Return the [x, y] coordinate for the center point of the cell that contains the specified text.  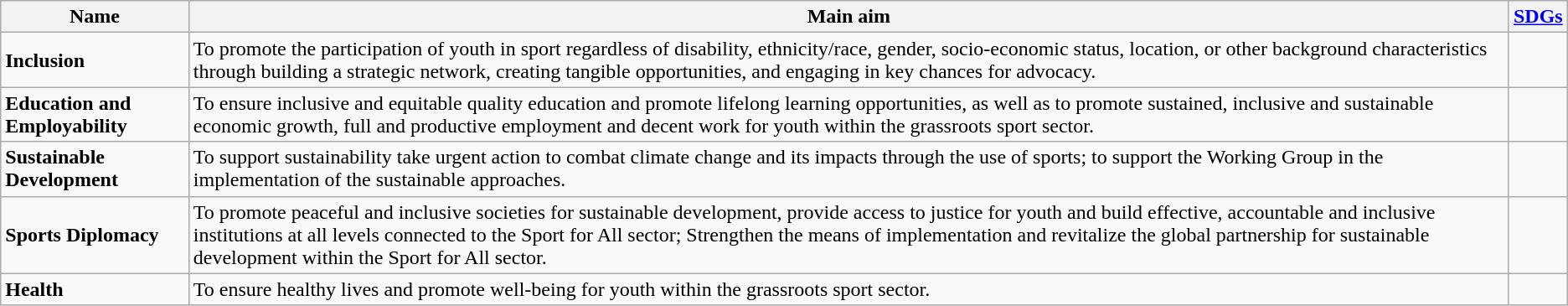
Main aim [848, 17]
Sports Diplomacy [95, 235]
Name [95, 17]
SDGs [1538, 17]
To ensure healthy lives and promote well-being for youth within the grassroots sport sector. [848, 289]
Health [95, 289]
Sustainable Development [95, 169]
Education and Employability [95, 114]
Inclusion [95, 60]
